Extract the [X, Y] coordinate from the center of the cell holding the provided text.  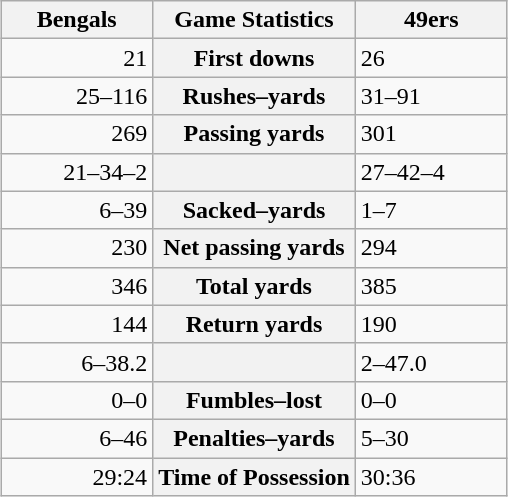
29:24 [77, 477]
Bengals [77, 20]
346 [77, 286]
49ers [431, 20]
269 [77, 134]
30:36 [431, 477]
385 [431, 286]
230 [77, 248]
Fumbles–lost [254, 400]
Sacked–yards [254, 210]
Penalties–yards [254, 438]
21–34–2 [77, 172]
6–46 [77, 438]
First downs [254, 58]
Passing yards [254, 134]
190 [431, 324]
31–91 [431, 96]
6–38.2 [77, 362]
294 [431, 248]
2–47.0 [431, 362]
Total yards [254, 286]
Time of Possession [254, 477]
Game Statistics [254, 20]
Return yards [254, 324]
5–30 [431, 438]
144 [77, 324]
1–7 [431, 210]
21 [77, 58]
301 [431, 134]
Rushes–yards [254, 96]
Net passing yards [254, 248]
26 [431, 58]
6–39 [77, 210]
25–116 [77, 96]
27–42–4 [431, 172]
